For the text-containing cell, return its midpoint in (X, Y) coordinate format. 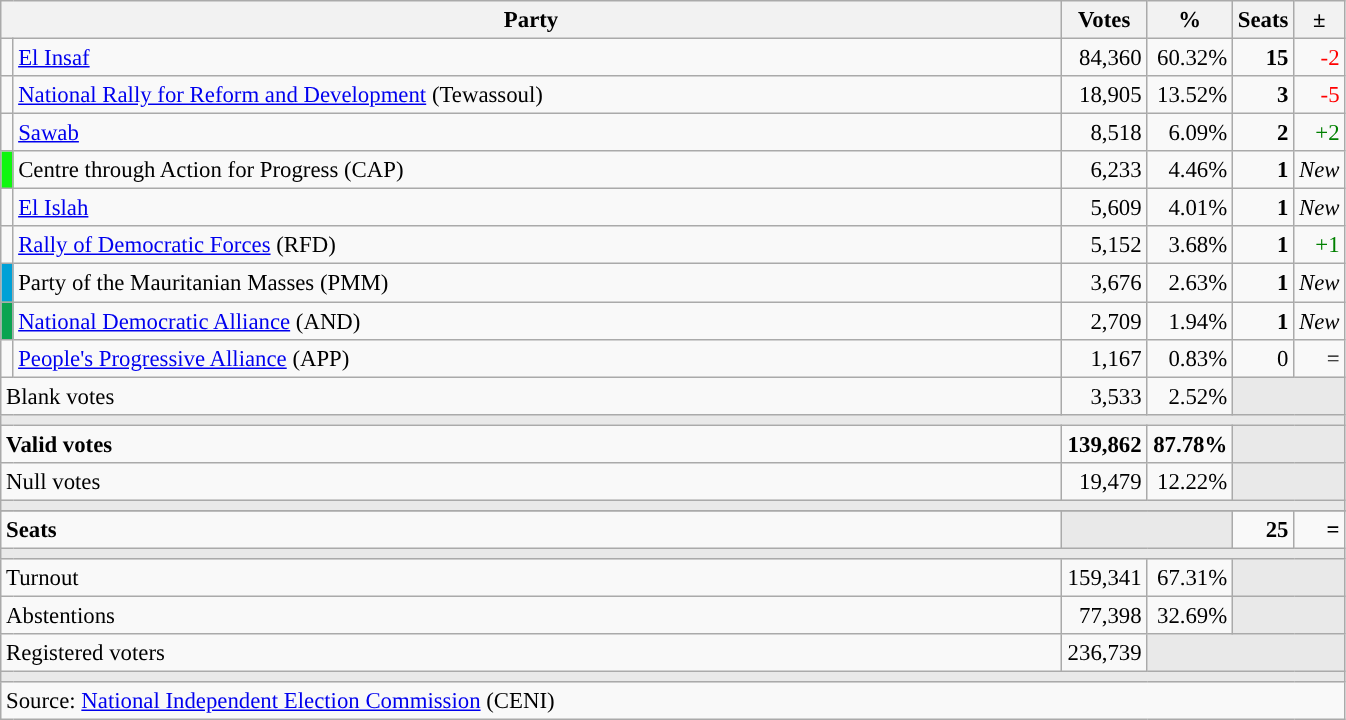
5,152 (1104, 245)
Registered voters (532, 653)
Abstentions (532, 616)
El Insaf (537, 58)
3 (1264, 95)
± (1320, 20)
0.83% (1190, 358)
Party (532, 20)
Sawab (537, 133)
2.52% (1190, 396)
3.68% (1190, 245)
25 (1264, 530)
2,709 (1104, 321)
% (1190, 20)
32.69% (1190, 616)
3,676 (1104, 283)
87.78% (1190, 444)
19,479 (1104, 482)
2.63% (1190, 283)
6,233 (1104, 170)
1,167 (1104, 358)
+1 (1320, 245)
8,518 (1104, 133)
139,862 (1104, 444)
84,360 (1104, 58)
Party of the Mauritanian Masses (PMM) (537, 283)
2 (1264, 133)
15 (1264, 58)
People's Progressive Alliance (APP) (537, 358)
+2 (1320, 133)
El Islah (537, 208)
0 (1264, 358)
4.46% (1190, 170)
77,398 (1104, 616)
1.94% (1190, 321)
12.22% (1190, 482)
Source: National Independent Election Commission (CENI) (673, 701)
4.01% (1190, 208)
18,905 (1104, 95)
Centre through Action for Progress (CAP) (537, 170)
60.32% (1190, 58)
Valid votes (532, 444)
Null votes (532, 482)
Turnout (532, 578)
National Rally for Reform and Development (Tewassoul) (537, 95)
6.09% (1190, 133)
Rally of Democratic Forces (RFD) (537, 245)
National Democratic Alliance (AND) (537, 321)
13.52% (1190, 95)
159,341 (1104, 578)
3,533 (1104, 396)
-5 (1320, 95)
Votes (1104, 20)
-2 (1320, 58)
5,609 (1104, 208)
67.31% (1190, 578)
236,739 (1104, 653)
Blank votes (532, 396)
